From the cell containing the given text, extract its center point as (X, Y) coordinate. 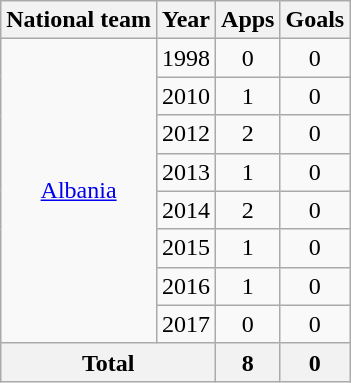
1998 (186, 58)
2013 (186, 172)
2015 (186, 248)
2016 (186, 286)
2012 (186, 134)
Year (186, 20)
2017 (186, 324)
Albania (79, 191)
2010 (186, 96)
National team (79, 20)
Total (108, 362)
Apps (248, 20)
8 (248, 362)
2014 (186, 210)
Goals (315, 20)
